Output the (X, Y) coordinate of the center of the cell containing the given text.  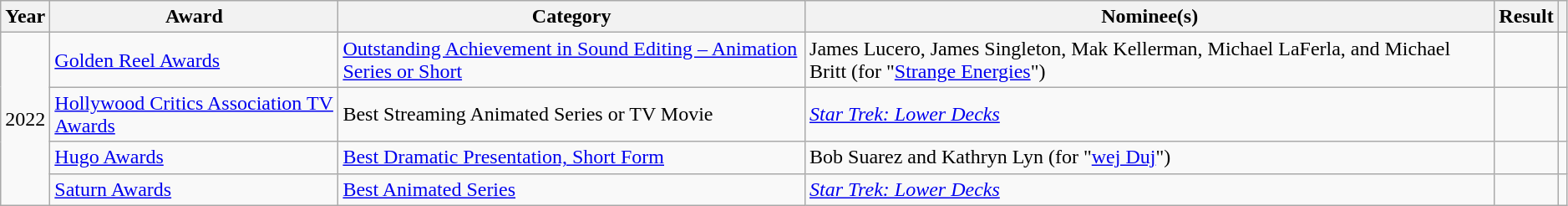
Hollywood Critics Association TV Awards (194, 114)
Saturn Awards (194, 189)
Category (571, 17)
Best Animated Series (571, 189)
Outstanding Achievement in Sound Editing – Animation Series or Short (571, 60)
Best Streaming Animated Series or TV Movie (571, 114)
Year (25, 17)
2022 (25, 119)
Result (1526, 17)
Hugo Awards (194, 157)
James Lucero, James Singleton, Mak Kellerman, Michael LaFerla, and Michael Britt (for "Strange Energies") (1149, 60)
Award (194, 17)
Best Dramatic Presentation, Short Form (571, 157)
Nominee(s) (1149, 17)
Golden Reel Awards (194, 60)
Bob Suarez and Kathryn Lyn (for "wej Duj") (1149, 157)
